Locate the cell with the specified text and output its (X, Y) center coordinate. 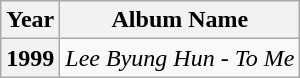
Year (30, 20)
Lee Byung Hun - To Me (180, 58)
Album Name (180, 20)
1999 (30, 58)
